Detect which cell encompasses the target text, then output its [x, y] center coordinate. 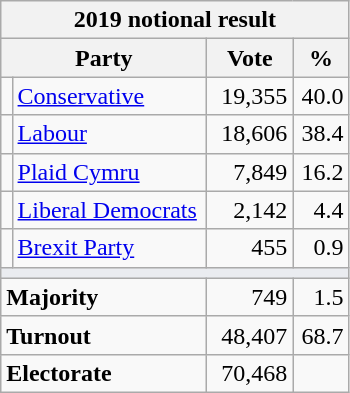
1.5 [321, 297]
18,606 [250, 134]
Electorate [104, 373]
4.4 [321, 210]
Turnout [104, 335]
48,407 [250, 335]
16.2 [321, 172]
Plaid Cymru [110, 172]
2019 notional result [175, 20]
19,355 [250, 96]
455 [250, 248]
Majority [104, 297]
% [321, 58]
749 [250, 297]
7,849 [250, 172]
70,468 [250, 373]
Vote [250, 58]
Conservative [110, 96]
0.9 [321, 248]
38.4 [321, 134]
Brexit Party [110, 248]
Labour [110, 134]
68.7 [321, 335]
2,142 [250, 210]
Party [104, 58]
Liberal Democrats [110, 210]
40.0 [321, 96]
